Extract the (X, Y) coordinate from the center of the cell holding the provided text.  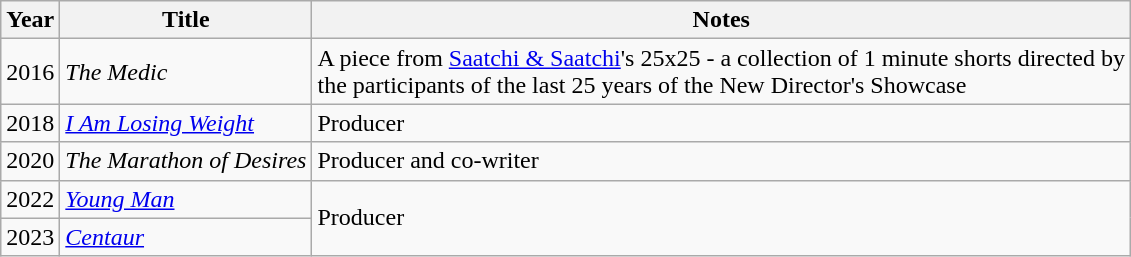
Young Man (186, 199)
The Medic (186, 72)
2016 (30, 72)
I Am Losing Weight (186, 123)
2020 (30, 161)
Notes (722, 20)
2022 (30, 199)
Producer and co-writer (722, 161)
2018 (30, 123)
Title (186, 20)
2023 (30, 237)
The Marathon of Desires (186, 161)
Year (30, 20)
Centaur (186, 237)
